Capture the cell that displays the provided text and extract its (x, y) central coordinate. 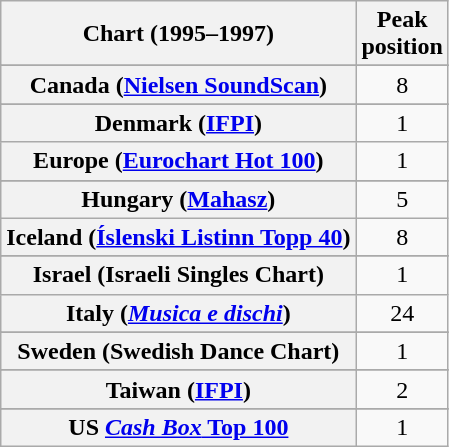
Chart (1995–1997) (178, 34)
Sweden (Swedish Dance Chart) (178, 351)
5 (402, 199)
US Cash Box Top 100 (178, 427)
Denmark (IFPI) (178, 123)
2 (402, 389)
Taiwan (IFPI) (178, 389)
Iceland (Íslenski Listinn Topp 40) (178, 237)
Italy (Musica e dischi) (178, 313)
24 (402, 313)
Peakposition (402, 34)
Canada (Nielsen SoundScan) (178, 85)
Hungary (Mahasz) (178, 199)
Israel (Israeli Singles Chart) (178, 275)
Europe (Eurochart Hot 100) (178, 161)
